From the cell containing the given text, extract its center point as [X, Y] coordinate. 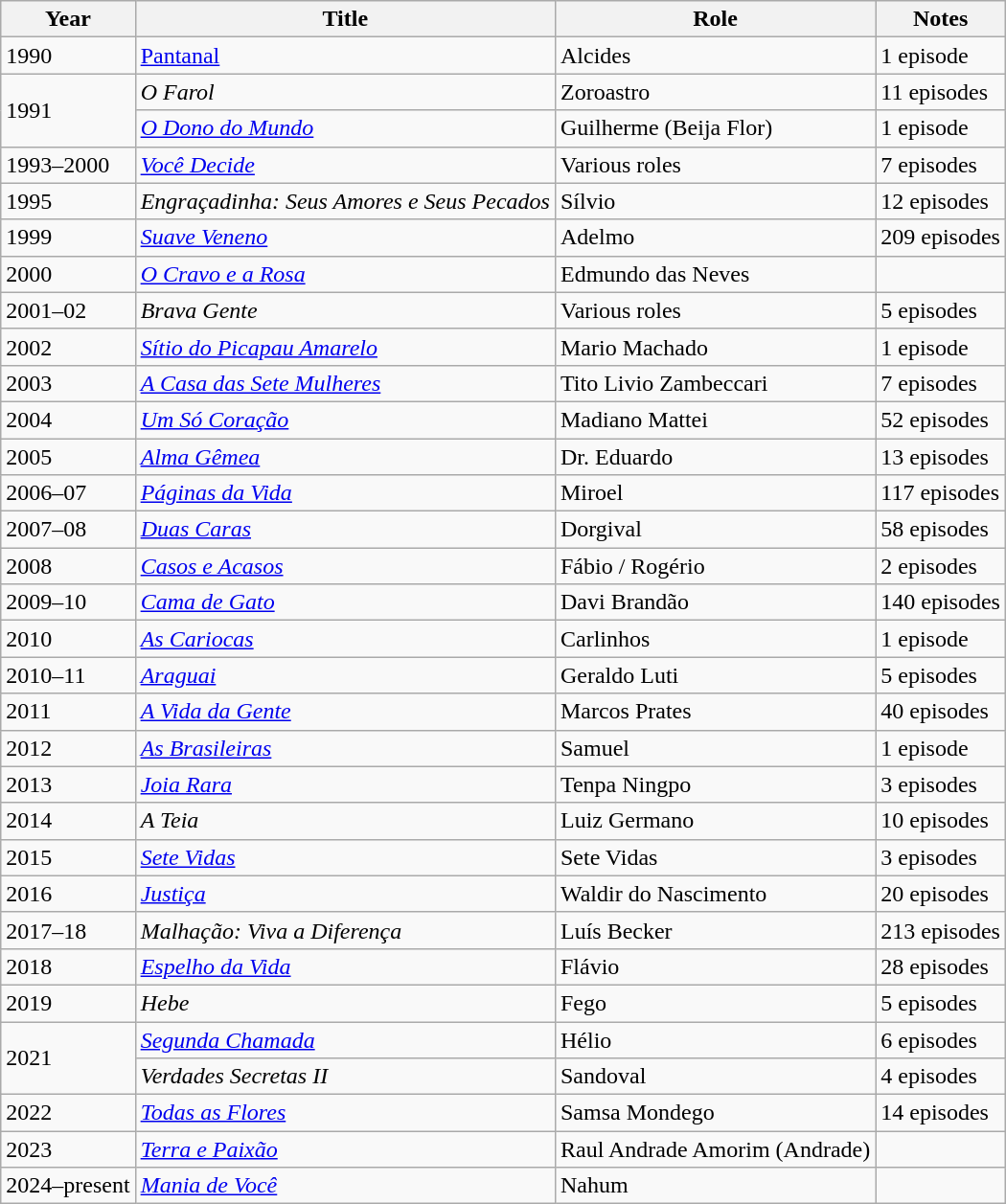
Páginas da Vida [345, 493]
Terra e Paixão [345, 1149]
Justiça [345, 894]
Pantanal [345, 56]
Dr. Eduardo [715, 457]
Samuel [715, 748]
2014 [68, 821]
Notes [941, 19]
2013 [68, 784]
10 episodes [941, 821]
Geraldo Luti [715, 675]
1995 [68, 201]
209 episodes [941, 238]
2000 [68, 274]
Dorgival [715, 530]
Madiano Mattei [715, 420]
2009–10 [68, 602]
28 episodes [941, 966]
Segunda Chamada [345, 1039]
213 episodes [941, 930]
Espelho da Vida [345, 966]
Samsa Mondego [715, 1113]
As Brasileiras [345, 748]
Hélio [715, 1039]
1990 [68, 56]
4 episodes [941, 1077]
Alma Gêmea [345, 457]
2008 [68, 566]
Verdades Secretas II [345, 1077]
Edmundo das Neves [715, 274]
2010–11 [68, 675]
Fego [715, 1003]
2021 [68, 1057]
Zoroastro [715, 92]
Hebe [345, 1003]
Malhação: Viva a Diferença [345, 930]
Mania de Você [345, 1186]
1999 [68, 238]
Guilherme (Beija Flor) [715, 128]
2018 [68, 966]
Waldir do Nascimento [715, 894]
2003 [68, 383]
2015 [68, 857]
Cama de Gato [345, 602]
Fábio / Rogério [715, 566]
As Cariocas [345, 639]
Suave Veneno [345, 238]
2023 [68, 1149]
Duas Caras [345, 530]
20 episodes [941, 894]
2012 [68, 748]
2001–02 [68, 310]
Um Só Coração [345, 420]
2024–present [68, 1186]
Todas as Flores [345, 1113]
2002 [68, 347]
O Farol [345, 92]
Miroel [715, 493]
2016 [68, 894]
Mario Machado [715, 347]
13 episodes [941, 457]
Role [715, 19]
Sandoval [715, 1077]
Davi Brandão [715, 602]
Marcos Prates [715, 712]
12 episodes [941, 201]
2022 [68, 1113]
6 episodes [941, 1039]
O Dono do Mundo [345, 128]
2017–18 [68, 930]
Tenpa Ningpo [715, 784]
Casos e Acasos [345, 566]
Title [345, 19]
Tito Livio Zambeccari [715, 383]
11 episodes [941, 92]
Carlinhos [715, 639]
Sílvio [715, 201]
A Casa das Sete Mulheres [345, 383]
Luís Becker [715, 930]
Year [68, 19]
14 episodes [941, 1113]
Flávio [715, 966]
Raul Andrade Amorim (Andrade) [715, 1149]
2011 [68, 712]
2004 [68, 420]
40 episodes [941, 712]
Alcides [715, 56]
52 episodes [941, 420]
58 episodes [941, 530]
117 episodes [941, 493]
2010 [68, 639]
2007–08 [68, 530]
Sítio do Picapau Amarelo [345, 347]
A Vida da Gente [345, 712]
Luiz Germano [715, 821]
Nahum [715, 1186]
140 episodes [941, 602]
1991 [68, 110]
2006–07 [68, 493]
A Teia [345, 821]
Joia Rara [345, 784]
2005 [68, 457]
Engraçadinha: Seus Amores e Seus Pecados [345, 201]
2019 [68, 1003]
Você Decide [345, 165]
Adelmo [715, 238]
1993–2000 [68, 165]
Araguai [345, 675]
O Cravo e a Rosa [345, 274]
2 episodes [941, 566]
Brava Gente [345, 310]
